For the text-containing cell, return its midpoint in [x, y] coordinate format. 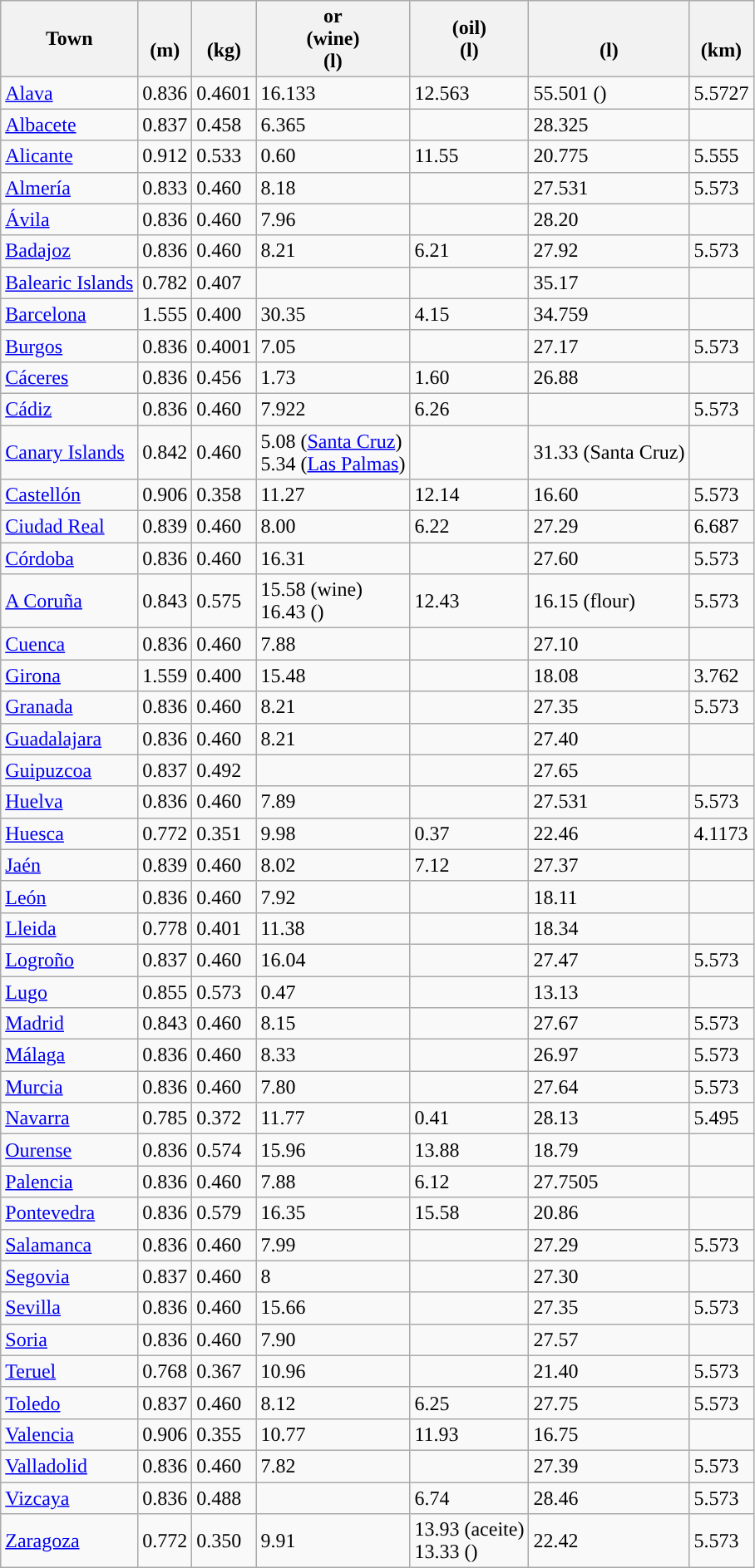
Ourense [70, 1150]
Málaga [70, 1055]
0.533 [225, 156]
5.495 [722, 1118]
(m) [165, 39]
27.92 [609, 251]
7.89 [333, 802]
28.20 [609, 219]
15.48 [333, 676]
8.12 [333, 1403]
0.579 [225, 1213]
55.501 () [609, 93]
0.458 [225, 125]
27.40 [609, 739]
Girona [70, 676]
20.86 [609, 1213]
35.17 [609, 283]
Valladolid [70, 1466]
or (wine)(l) [333, 39]
11.38 [333, 928]
5.08 (Santa Cruz)5.34 (Las Palmas) [333, 452]
Burgos [70, 346]
7.922 [333, 409]
0.855 [165, 991]
12.563 [469, 93]
Albacete [70, 125]
1.60 [469, 377]
16.04 [333, 960]
Navarra [70, 1118]
21.40 [609, 1371]
16.133 [333, 93]
27.64 [609, 1087]
15.96 [333, 1150]
16.31 [333, 558]
30.35 [333, 314]
Murcia [70, 1087]
7.82 [333, 1466]
3.762 [722, 676]
(kg) [225, 39]
7.90 [333, 1339]
6.365 [333, 125]
Cádiz [70, 409]
Cuenca [70, 644]
0.367 [225, 1371]
0.47 [333, 991]
11.55 [469, 156]
9.98 [333, 833]
7.12 [469, 865]
8.18 [333, 188]
0.768 [165, 1371]
6.25 [469, 1403]
27.10 [609, 644]
15.66 [333, 1308]
0.351 [225, 833]
Guipuzcoa [70, 770]
Vizcaya [70, 1498]
16.15 (flour) [609, 602]
Alicante [70, 156]
20.775 [609, 156]
Salamanca [70, 1245]
Barcelona [70, 314]
15.58 [469, 1213]
8.02 [333, 865]
0.488 [225, 1498]
0.37 [469, 833]
Canary Islands [70, 452]
11.77 [333, 1118]
A Coruña [70, 602]
13.93 (aceite)13.33 () [469, 1541]
León [70, 897]
0.456 [225, 377]
0.350 [225, 1541]
0.778 [165, 928]
Córdoba [70, 558]
18.79 [609, 1150]
Granada [70, 707]
18.11 [609, 897]
27.47 [609, 960]
Pontevedra [70, 1213]
16.35 [333, 1213]
22.46 [609, 833]
34.759 [609, 314]
28.46 [609, 1498]
Ciudad Real [70, 527]
11.27 [333, 495]
13.88 [469, 1150]
0.407 [225, 283]
8.00 [333, 527]
1.559 [165, 676]
10.96 [333, 1371]
12.43 [469, 602]
0.833 [165, 188]
1.555 [165, 314]
12.14 [469, 495]
(l) [609, 39]
28.325 [609, 125]
0.785 [165, 1118]
7.80 [333, 1087]
16.60 [609, 495]
0.912 [165, 156]
0.574 [225, 1150]
Logroño [70, 960]
6.12 [469, 1182]
27.67 [609, 1024]
7.99 [333, 1245]
6.22 [469, 527]
Huelva [70, 802]
Cáceres [70, 377]
7.92 [333, 897]
8.15 [333, 1024]
26.97 [609, 1055]
Palencia [70, 1182]
1.73 [333, 377]
0.575 [225, 602]
0.358 [225, 495]
18.08 [609, 676]
0.573 [225, 991]
28.13 [609, 1118]
8 [333, 1276]
4.1173 [722, 833]
Teruel [70, 1371]
0.492 [225, 770]
0.41 [469, 1118]
Madrid [70, 1024]
Castellón [70, 495]
Guadalajara [70, 739]
27.7505 [609, 1182]
0.842 [165, 452]
Toledo [70, 1403]
Segovia [70, 1276]
(km) [722, 39]
16.75 [609, 1434]
Huesca [70, 833]
0.372 [225, 1118]
27.60 [609, 558]
(oil)(l) [469, 39]
7.96 [333, 219]
5.5727 [722, 93]
31.33 (Santa Cruz) [609, 452]
Zaragoza [70, 1541]
Soria [70, 1339]
6.21 [469, 251]
27.30 [609, 1276]
6.74 [469, 1498]
10.77 [333, 1434]
Sevilla [70, 1308]
13.13 [609, 991]
27.37 [609, 865]
0.60 [333, 156]
0.401 [225, 928]
0.782 [165, 283]
22.42 [609, 1541]
7.05 [333, 346]
0.355 [225, 1434]
5.555 [722, 156]
15.58 (wine)16.43 () [333, 602]
Jaén [70, 865]
Lugo [70, 991]
0.4601 [225, 93]
8.33 [333, 1055]
9.91 [333, 1541]
11.93 [469, 1434]
Balearic Islands [70, 283]
Valencia [70, 1434]
6.687 [722, 527]
Ávila [70, 219]
6.26 [469, 409]
Town [70, 39]
27.65 [609, 770]
27.75 [609, 1403]
Lleida [70, 928]
0.4001 [225, 346]
26.88 [609, 377]
27.17 [609, 346]
4.15 [469, 314]
Almería [70, 188]
Badajoz [70, 251]
27.39 [609, 1466]
Alava [70, 93]
27.57 [609, 1339]
18.34 [609, 928]
